Scan for the cell matching the given text and deliver its [x, y] coordinate at center. 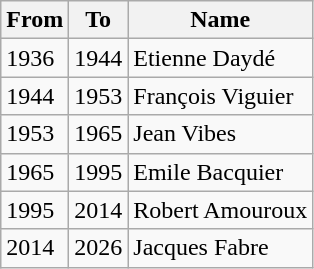
Etienne Daydé [220, 58]
Emile Bacquier [220, 172]
2026 [98, 248]
Jacques Fabre [220, 248]
Name [220, 20]
François Viguier [220, 96]
Jean Vibes [220, 134]
From [35, 20]
To [98, 20]
1936 [35, 58]
Robert Amouroux [220, 210]
